From the cell containing the given text, extract its center point as (x, y) coordinate. 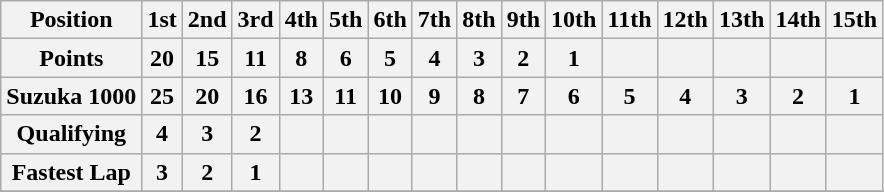
12th (685, 20)
15th (854, 20)
Qualifying (72, 134)
5th (346, 20)
2nd (207, 20)
3rd (256, 20)
6th (390, 20)
10 (390, 96)
Suzuka 1000 (72, 96)
1st (162, 20)
13 (301, 96)
11th (630, 20)
9 (434, 96)
14th (798, 20)
4th (301, 20)
10th (574, 20)
Position (72, 20)
7 (523, 96)
13th (741, 20)
9th (523, 20)
16 (256, 96)
15 (207, 58)
8th (479, 20)
7th (434, 20)
Fastest Lap (72, 172)
25 (162, 96)
Points (72, 58)
